Detect which cell encompasses the target text, then output its [X, Y] center coordinate. 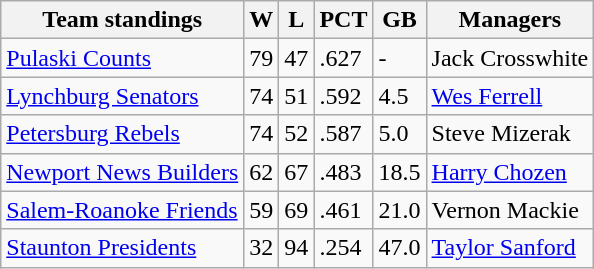
47.0 [400, 248]
69 [296, 210]
18.5 [400, 172]
GB [400, 20]
52 [296, 134]
62 [262, 172]
67 [296, 172]
51 [296, 96]
5.0 [400, 134]
47 [296, 58]
.627 [344, 58]
.483 [344, 172]
Salem-Roanoke Friends [122, 210]
59 [262, 210]
.592 [344, 96]
Newport News Builders [122, 172]
4.5 [400, 96]
94 [296, 248]
Wes Ferrell [510, 96]
Jack Crosswhite [510, 58]
.587 [344, 134]
Taylor Sanford [510, 248]
PCT [344, 20]
Petersburg Rebels [122, 134]
Team standings [122, 20]
Pulaski Counts [122, 58]
- [400, 58]
79 [262, 58]
Lynchburg Senators [122, 96]
Staunton Presidents [122, 248]
Vernon Mackie [510, 210]
.254 [344, 248]
Harry Chozen [510, 172]
Managers [510, 20]
Steve Mizerak [510, 134]
W [262, 20]
21.0 [400, 210]
32 [262, 248]
L [296, 20]
.461 [344, 210]
